Detect which cell encompasses the target text, then output its [x, y] center coordinate. 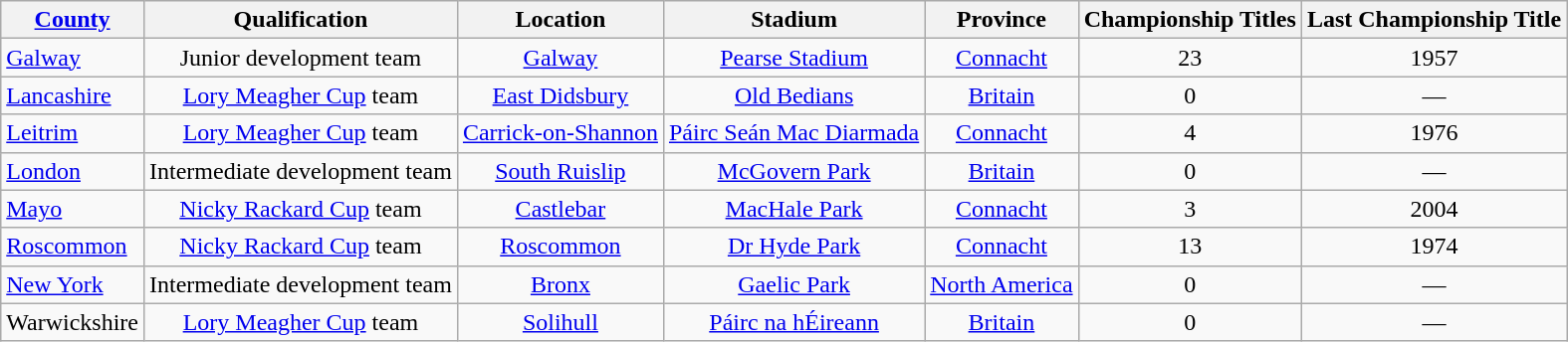
13 [1190, 247]
East Didsbury [560, 95]
McGovern Park [793, 171]
Mayo [73, 209]
Warwickshire [73, 322]
2004 [1434, 209]
Bronx [560, 284]
Lancashire [73, 95]
Dr Hyde Park [793, 247]
London [73, 171]
County [73, 20]
Páirc na hÉireann [793, 322]
Pearse Stadium [793, 58]
Location [560, 20]
Carrick-on-Shannon [560, 133]
Páirc Seán Mac Diarmada [793, 133]
Gaelic Park [793, 284]
1976 [1434, 133]
MacHale Park [793, 209]
South Ruislip [560, 171]
New York [73, 284]
3 [1190, 209]
Junior development team [301, 58]
Province [1002, 20]
Leitrim [73, 133]
Championship Titles [1190, 20]
North America [1002, 284]
Old Bedians [793, 95]
Solihull [560, 322]
Stadium [793, 20]
Castlebar [560, 209]
1974 [1434, 247]
1957 [1434, 58]
4 [1190, 133]
23 [1190, 58]
Qualification [301, 20]
Last Championship Title [1434, 20]
